Provide the (X, Y) coordinate of the cell's center where the given text is located.  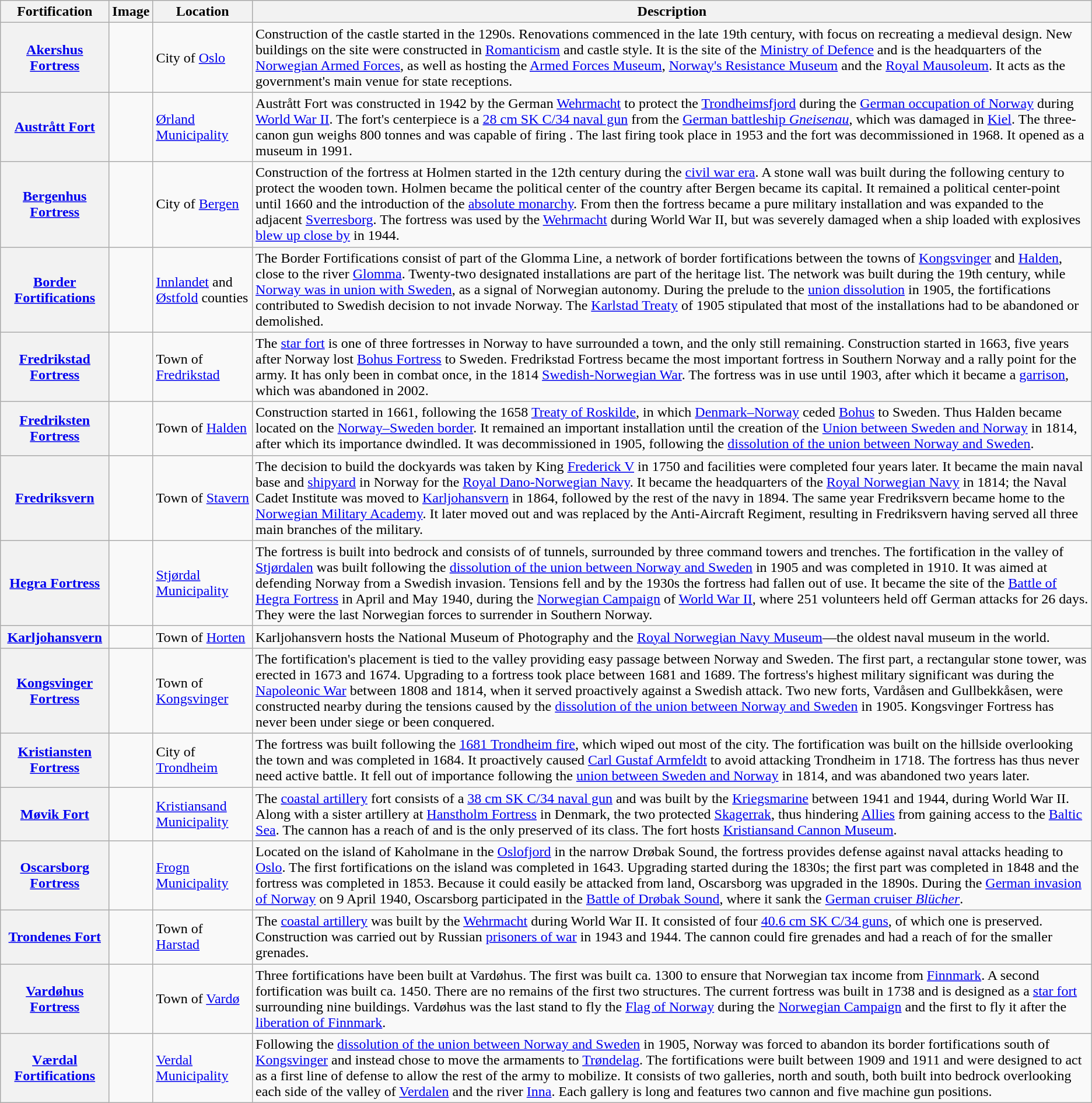
City of Trondheim (203, 760)
Karljohansvern hosts the National Museum of Photography and the Royal Norwegian Navy Museum—the oldest naval museum in the world. (672, 637)
Trondenes Fort (55, 937)
Town of Kongsvinger (203, 690)
Ørland Municipality (203, 127)
Fredrikstad Fortress (55, 366)
Fredriksten Fortress (55, 428)
Fortification (55, 12)
Austrått Fort (55, 127)
Fredriksvern (55, 498)
Frogn Municipality (203, 875)
Hegra Fortress (55, 583)
Kongsvinger Fortress (55, 690)
Location (203, 12)
Innlandet and Østfold counties (203, 289)
Verdal Municipality (203, 1068)
Værdal Fortifications (55, 1068)
Town of Harstad (203, 937)
Vardøhus Fortress (55, 999)
Akershus Fortress (55, 57)
Town of Horten (203, 637)
Kristiansten Fortress (55, 760)
Kristiansand Municipality (203, 814)
Møvik Fort (55, 814)
Town of Stavern (203, 498)
City of Bergen (203, 204)
Stjørdal Municipality (203, 583)
Town of Halden (203, 428)
Town of Vardø (203, 999)
Description (672, 12)
Image (131, 12)
Oscarsborg Fortress (55, 875)
City of Oslo (203, 57)
Border Fortifications (55, 289)
Town of Fredrikstad (203, 366)
Bergenhus Fortress (55, 204)
Karljohansvern (55, 637)
